Find where the given text appears and provide that cell's center as (x, y) coordinate. 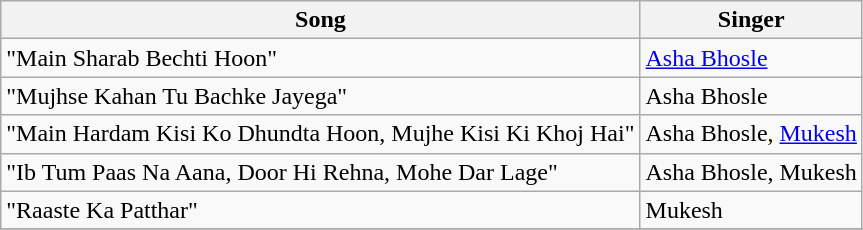
"Ib Tum Paas Na Aana, Door Hi Rehna, Mohe Dar Lage" (320, 172)
Mukesh (751, 210)
"Main Sharab Bechti Hoon" (320, 58)
"Raaste Ka Patthar" (320, 210)
"Mujhse Kahan Tu Bachke Jayega" (320, 96)
"Main Hardam Kisi Ko Dhundta Hoon, Mujhe Kisi Ki Khoj Hai" (320, 134)
Singer (751, 20)
Song (320, 20)
